Capture the cell that displays the provided text and extract its [x, y] central coordinate. 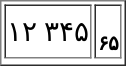
۱۲ ۳۴۵ [48, 31]
۶۵ [108, 31]
